Pinpoint the cell where the given text exists, returning its (x, y) midpoint coordinate. 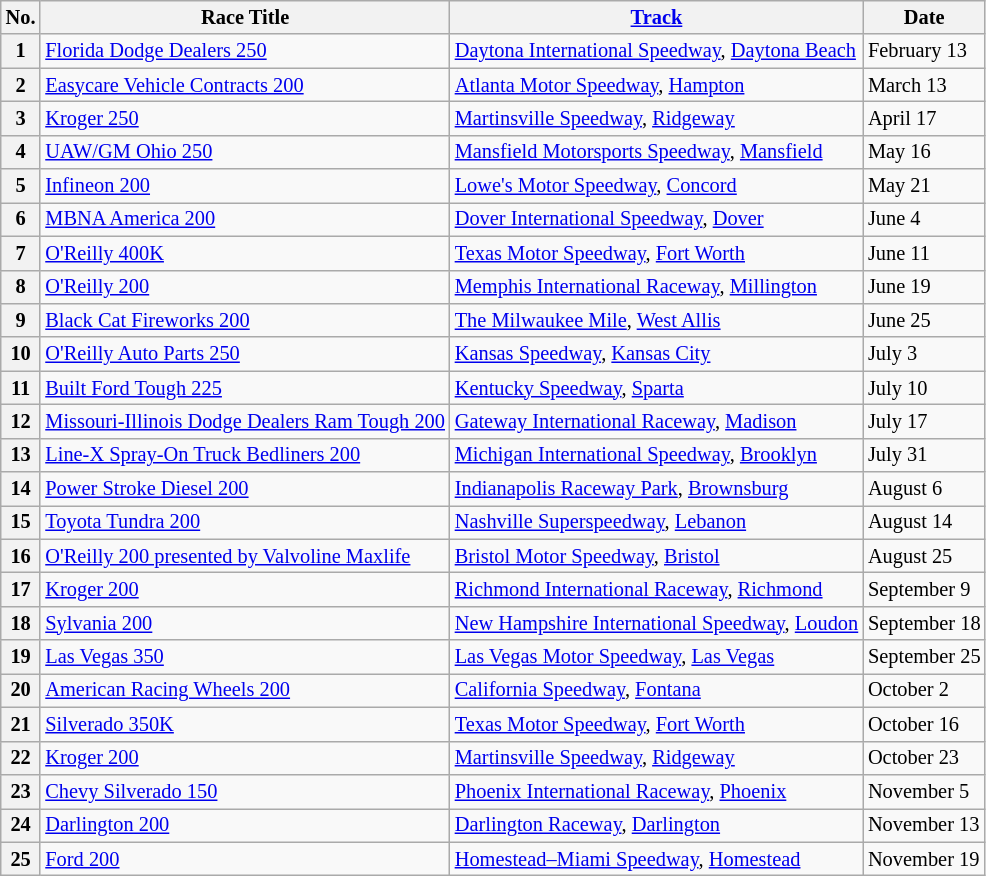
23 (21, 791)
Track (656, 17)
10 (21, 354)
Kentucky Speedway, Sparta (656, 388)
Infineon 200 (244, 186)
15 (21, 522)
Easycare Vehicle Contracts 200 (244, 85)
12 (21, 421)
Toyota Tundra 200 (244, 522)
July 31 (924, 455)
Indianapolis Raceway Park, Brownsburg (656, 489)
3 (21, 118)
June 4 (924, 219)
1 (21, 51)
New Hampshire International Speedway, Loudon (656, 623)
July 10 (924, 388)
O'Reilly 400K (244, 253)
18 (21, 623)
Silverado 350K (244, 724)
November 19 (924, 859)
September 9 (924, 589)
Lowe's Motor Speedway, Concord (656, 186)
O'Reilly 200 (244, 287)
22 (21, 758)
Built Ford Tough 225 (244, 388)
October 23 (924, 758)
August 14 (924, 522)
2 (21, 85)
8 (21, 287)
Black Cat Fireworks 200 (244, 320)
Race Title (244, 17)
Mansfield Motorsports Speedway, Mansfield (656, 152)
October 2 (924, 690)
September 25 (924, 657)
June 11 (924, 253)
20 (21, 690)
Las Vegas 350 (244, 657)
Missouri-Illinois Dodge Dealers Ram Tough 200 (244, 421)
Memphis International Raceway, Millington (656, 287)
California Speedway, Fontana (656, 690)
June 19 (924, 287)
Nashville Superspeedway, Lebanon (656, 522)
September 18 (924, 623)
Darlington 200 (244, 825)
Chevy Silverado 150 (244, 791)
MBNA America 200 (244, 219)
11 (21, 388)
May 21 (924, 186)
16 (21, 556)
21 (21, 724)
25 (21, 859)
4 (21, 152)
Phoenix International Raceway, Phoenix (656, 791)
Date (924, 17)
October 16 (924, 724)
The Milwaukee Mile, West Allis (656, 320)
March 13 (924, 85)
14 (21, 489)
Daytona International Speedway, Daytona Beach (656, 51)
5 (21, 186)
Michigan International Speedway, Brooklyn (656, 455)
No. (21, 17)
Ford 200 (244, 859)
O'Reilly Auto Parts 250 (244, 354)
July 3 (924, 354)
17 (21, 589)
Florida Dodge Dealers 250 (244, 51)
November 5 (924, 791)
August 25 (924, 556)
7 (21, 253)
Homestead–Miami Speedway, Homestead (656, 859)
19 (21, 657)
Las Vegas Motor Speedway, Las Vegas (656, 657)
Atlanta Motor Speedway, Hampton (656, 85)
6 (21, 219)
Sylvania 200 (244, 623)
24 (21, 825)
Dover International Speedway, Dover (656, 219)
February 13 (924, 51)
American Racing Wheels 200 (244, 690)
13 (21, 455)
Bristol Motor Speedway, Bristol (656, 556)
July 17 (924, 421)
August 6 (924, 489)
UAW/GM Ohio 250 (244, 152)
Darlington Raceway, Darlington (656, 825)
May 16 (924, 152)
Power Stroke Diesel 200 (244, 489)
November 13 (924, 825)
Gateway International Raceway, Madison (656, 421)
Line-X Spray-On Truck Bedliners 200 (244, 455)
Kansas Speedway, Kansas City (656, 354)
9 (21, 320)
Richmond International Raceway, Richmond (656, 589)
Kroger 250 (244, 118)
June 25 (924, 320)
O'Reilly 200 presented by Valvoline Maxlife (244, 556)
April 17 (924, 118)
